Detect which cell encompasses the target text, then output its [X, Y] center coordinate. 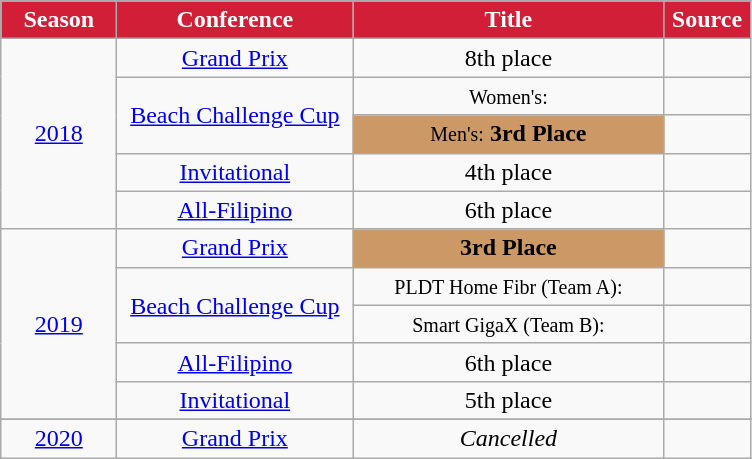
Men's: 3rd Place [508, 134]
Source [707, 20]
5th place [508, 400]
Season [59, 20]
2020 [59, 438]
2019 [59, 324]
Women's: [508, 96]
PLDT Home Fibr (Team A): [508, 286]
8th place [508, 58]
4th place [508, 172]
Cancelled [508, 438]
Title [508, 20]
3rd Place [508, 248]
2018 [59, 134]
Smart GigaX (Team B): [508, 324]
Conference [235, 20]
